Provide the [X, Y] coordinate of the cell's center where the given text is located.  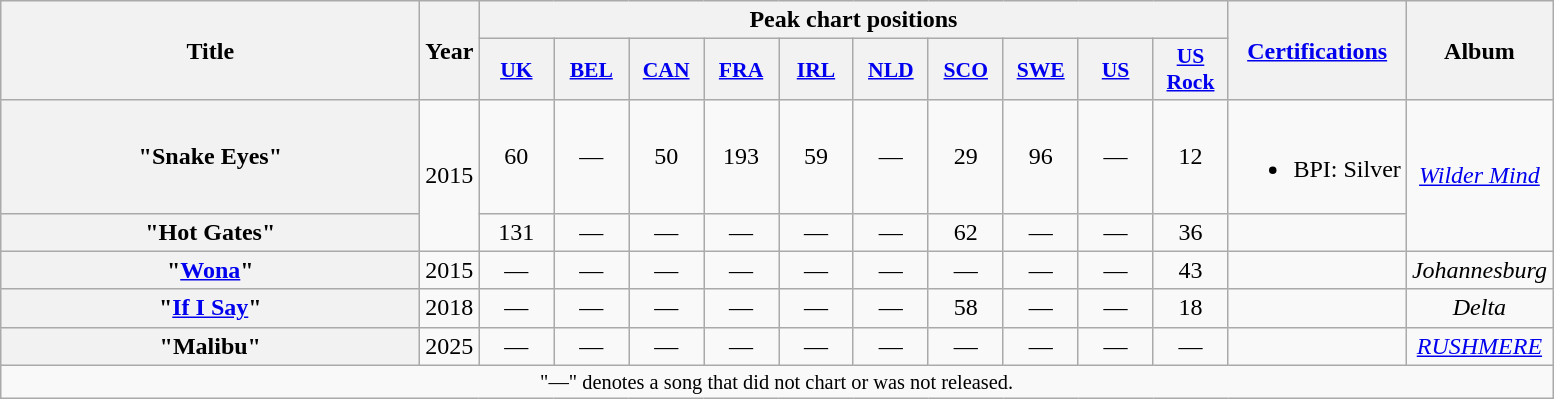
29 [966, 156]
2018 [450, 308]
43 [1190, 270]
CAN [666, 70]
"Malibu" [210, 346]
BPI: Silver [1317, 156]
Album [1479, 50]
FRA [742, 70]
12 [1190, 156]
131 [516, 232]
UK [516, 70]
"Hot Gates" [210, 232]
USRock [1190, 70]
Peak chart positions [854, 20]
96 [1040, 156]
"Wona" [210, 270]
US [1116, 70]
NLD [890, 70]
Title [210, 50]
BEL [592, 70]
Certifications [1317, 50]
36 [1190, 232]
50 [666, 156]
IRL [816, 70]
193 [742, 156]
60 [516, 156]
18 [1190, 308]
Year [450, 50]
"If I Say" [210, 308]
RUSHMERE [1479, 346]
Johannesburg [1479, 270]
58 [966, 308]
SCO [966, 70]
"—" denotes a song that did not chart or was not released. [777, 382]
"Snake Eyes" [210, 156]
Wilder Mind [1479, 176]
2025 [450, 346]
59 [816, 156]
SWE [1040, 70]
62 [966, 232]
Delta [1479, 308]
